From the cell containing the given text, extract its center point as [x, y] coordinate. 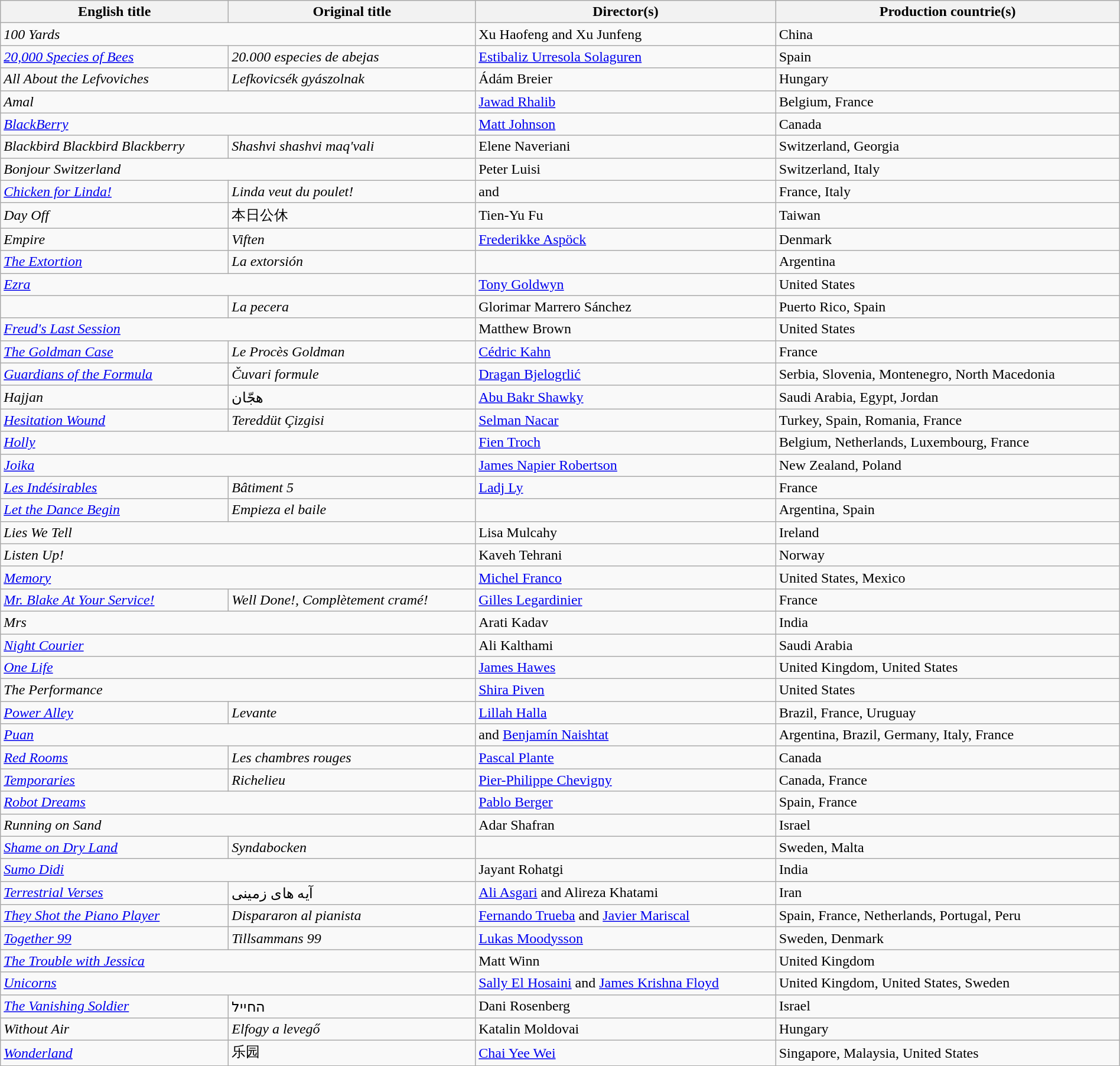
New Zealand, Poland [948, 465]
Ali Kalthami [626, 645]
Lillah Halla [626, 713]
Shira Piven [626, 690]
English title [115, 12]
Unicorns [238, 983]
Čuvari formule [352, 374]
One Life [238, 668]
Belgium, Netherlands, Luxembourg, France [948, 443]
Singapore, Malaysia, United States [948, 1053]
Les Indésirables [115, 487]
Production countrie(s) [948, 12]
Robot Dreams [238, 802]
Dragan Bjelogrlić [626, 374]
Chicken for Linda! [115, 191]
Tillsammans 99 [352, 938]
The Vanishing Soldier [115, 1006]
Mr. Blake At Your Service! [115, 600]
Day Off [115, 215]
Katalin Moldovai [626, 1029]
Holly [238, 443]
Switzerland, Italy [948, 169]
Lies We Tell [238, 532]
Taiwan [948, 215]
Listen Up! [238, 555]
The Goldman Case [115, 352]
Fernando Trueba and Javier Mariscal [626, 916]
Bonjour Switzerland [238, 169]
Estibaliz Urresola Solaguren [626, 57]
Levante [352, 713]
Empire [115, 239]
Pascal Plante [626, 758]
They Shot the Piano Player [115, 916]
United States, Mexico [948, 577]
Matthew Brown [626, 329]
Lisa Mulcahy [626, 532]
Empieza el baile [352, 510]
Kaveh Tehrani [626, 555]
Ireland [948, 532]
Temporaries [115, 780]
Jayant Rohatgi [626, 870]
Spain, France, Netherlands, Portugal, Peru [948, 916]
Saudi Arabia, Egypt, Jordan [948, 397]
Serbia, Slovenia, Montenegro, North Macedonia [948, 374]
Norway [948, 555]
Shame on Dry Land [115, 847]
Sweden, Denmark [948, 938]
Guardians of the Formula [115, 374]
Argentina [948, 262]
Ádám Breier [626, 79]
乐园 [352, 1053]
Ladj Ly [626, 487]
The Extortion [115, 262]
Denmark [948, 239]
Amal [238, 102]
Turkey, Spain, Romania, France [948, 420]
Memory [238, 577]
本日公休 [352, 215]
All About the Lefvoviches [115, 79]
Chai Yee Wei [626, 1053]
Dispararon al pianista [352, 916]
Michel Franco [626, 577]
Argentina, Spain [948, 510]
Saudi Arabia [948, 645]
China [948, 34]
Fien Troch [626, 443]
Richelieu [352, 780]
Syndabocken [352, 847]
The Trouble with Jessica [238, 961]
Peter Luisi [626, 169]
Terrestrial Verses [115, 893]
Glorimar Marrero Sánchez [626, 307]
France, Italy [948, 191]
Director(s) [626, 12]
Tereddüt Çizgisi [352, 420]
Lukas Moodysson [626, 938]
Running on Sand [238, 825]
and [626, 191]
Bâtiment 5 [352, 487]
Original title [352, 12]
Frederikke Aspöck [626, 239]
Tien-Yu Fu [626, 215]
20,000 Species of Bees [115, 57]
Le Procès Goldman [352, 352]
Blackbird Blackbird Blackberry [115, 147]
and Benjamín Naishtat [626, 735]
Sally El Hosaini and James Krishna Floyd [626, 983]
Sumo Didi [238, 870]
Tony Goldwyn [626, 284]
Spain [948, 57]
Sweden, Malta [948, 847]
Spain, France [948, 802]
100 Yards [238, 34]
Matt Johnson [626, 124]
Belgium, France [948, 102]
Matt Winn [626, 961]
Selman Nacar [626, 420]
La pecera [352, 307]
BlackBerry [238, 124]
Puan [238, 735]
Night Courier [238, 645]
Brazil, France, Uruguay [948, 713]
Linda veut du poulet! [352, 191]
Dani Rosenberg [626, 1006]
The Performance [238, 690]
آیه های زمینی [352, 893]
Gilles Legardinier [626, 600]
Adar Shafran [626, 825]
La extorsión [352, 262]
20.000 especies de abejas [352, 57]
United Kingdom [948, 961]
Switzerland, Georgia [948, 147]
Pier-Philippe Chevigny [626, 780]
Argentina, Brazil, Germany, Italy, France [948, 735]
Joika [238, 465]
Together 99 [115, 938]
James Hawes [626, 668]
Arati Kadav [626, 622]
Xu Haofeng and Xu Junfeng [626, 34]
James Napier Robertson [626, 465]
United Kingdom, United States, Sweden [948, 983]
Let the Dance Begin [115, 510]
Well Done!, Complètement cramé! [352, 600]
Elfogy a levegő [352, 1029]
Mrs [238, 622]
החייל [352, 1006]
United Kingdom, United States [948, 668]
Ali Asgari and Alireza Khatami [626, 893]
Viften [352, 239]
Abu Bakr Shawky [626, 397]
Ezra [238, 284]
Les chambres rouges [352, 758]
Puerto Rico, Spain [948, 307]
Power Alley [115, 713]
Without Air [115, 1029]
Hesitation Wound [115, 420]
هجّان [352, 397]
Iran [948, 893]
Lefkovicsék gyászolnak [352, 79]
Hajjan [115, 397]
Pablo Berger [626, 802]
Wonderland [115, 1053]
Canada, France [948, 780]
Freud's Last Session [238, 329]
Red Rooms [115, 758]
Cédric Kahn [626, 352]
Shashvi shashvi maq'vali [352, 147]
Jawad Rhalib [626, 102]
Elene Naveriani [626, 147]
